Capture the cell that displays the provided text and extract its (X, Y) central coordinate. 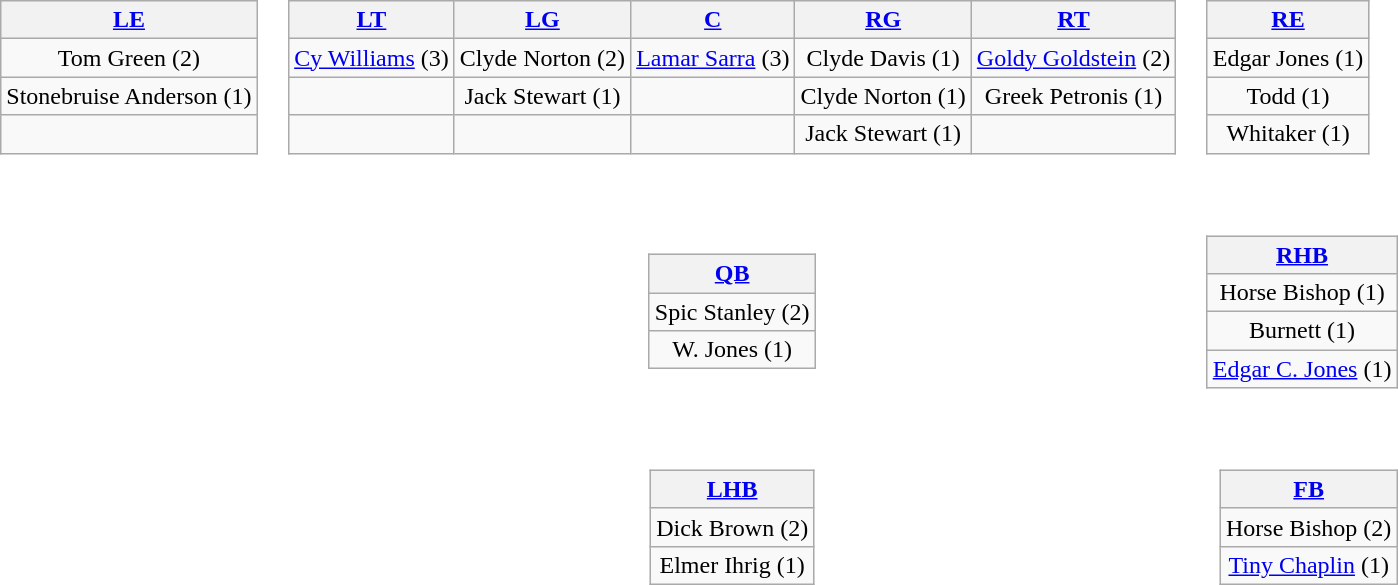
Todd (1) (1288, 96)
RE (1288, 20)
LHB (732, 489)
Horse Bishop (2) (1309, 527)
C (713, 20)
Spic Stanley (2) (732, 312)
Clyde Davis (1) (883, 58)
Clyde Norton (1) (883, 96)
Lamar Sarra (3) (713, 58)
Elmer Ihrig (1) (732, 565)
Tiny Chaplin (1) (1309, 565)
Greek Petronis (1) (1073, 96)
Stonebruise Anderson (1) (129, 96)
Tom Green (2) (129, 58)
Dick Brown (2) (732, 527)
RHB (1302, 255)
FB (1309, 489)
LT (372, 20)
LG (542, 20)
QB (732, 274)
W. Jones (1) (732, 350)
RT (1073, 20)
Cy Williams (3) (372, 58)
Edgar Jones (1) (1288, 58)
Whitaker (1) (1288, 134)
Goldy Goldstein (2) (1073, 58)
Edgar C. Jones (1) (1302, 369)
QB Spic Stanley (2) W. Jones (1) (744, 298)
Horse Bishop (1) (1302, 293)
LE (129, 20)
RG (883, 20)
Burnett (1) (1302, 331)
Clyde Norton (2) (542, 58)
